From the cell containing the given text, extract its center point as [x, y] coordinate. 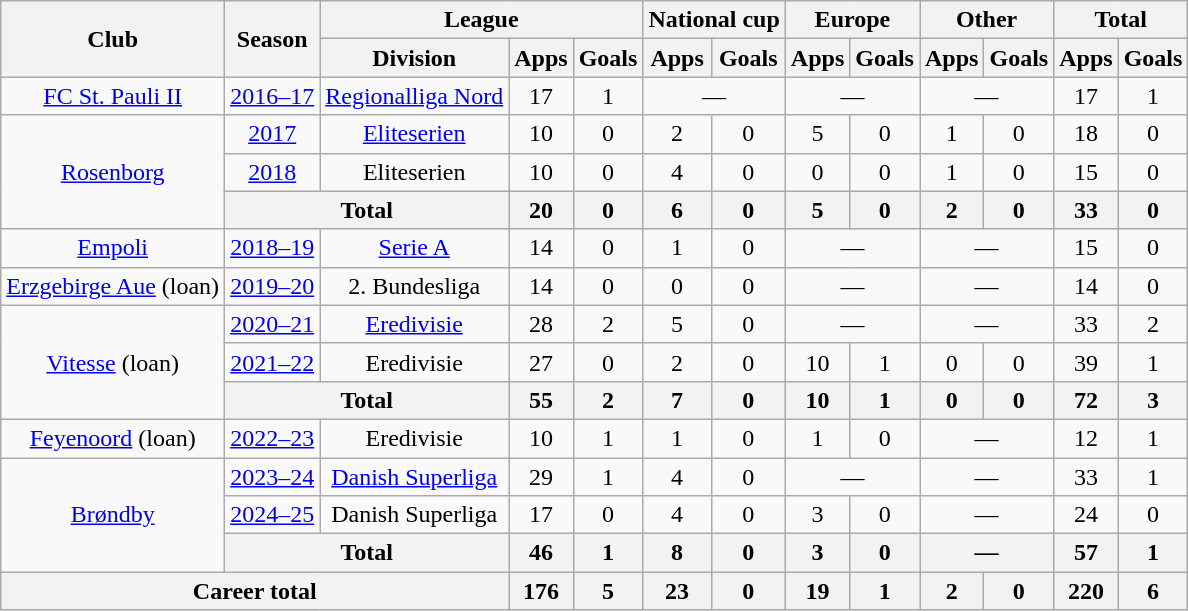
Season [272, 39]
2018 [272, 172]
2024–25 [272, 515]
57 [1086, 553]
Regionalliga Nord [414, 96]
2017 [272, 134]
2020–21 [272, 324]
19 [817, 591]
League [482, 20]
Division [414, 58]
24 [1086, 515]
12 [1086, 438]
46 [541, 553]
Other [987, 20]
220 [1086, 591]
55 [541, 400]
39 [1086, 362]
29 [541, 477]
23 [677, 591]
2023–24 [272, 477]
2. Bundesliga [414, 286]
2019–20 [272, 286]
2018–19 [272, 248]
Feyenoord (loan) [113, 438]
National cup [714, 20]
2022–23 [272, 438]
7 [677, 400]
8 [677, 553]
18 [1086, 134]
FC St. Pauli II [113, 96]
2016–17 [272, 96]
Club [113, 39]
Empoli [113, 248]
Career total [255, 591]
28 [541, 324]
Serie A [414, 248]
Europe [852, 20]
Rosenborg [113, 172]
2021–22 [272, 362]
20 [541, 210]
Vitesse (loan) [113, 362]
176 [541, 591]
72 [1086, 400]
Erzgebirge Aue (loan) [113, 286]
Brøndby [113, 515]
27 [541, 362]
